Find where the given text appears and provide that cell's center as (x, y) coordinate. 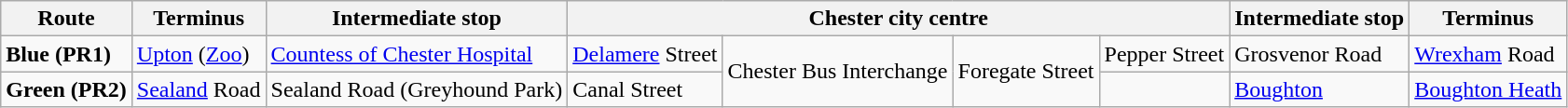
Blue (PR1) (67, 54)
Route (67, 19)
Chester Bus Interchange (837, 72)
Boughton Heath (1488, 89)
Sealand Road (199, 89)
Canal Street (645, 89)
Chester city centre (899, 19)
Delamere Street (645, 54)
Wrexham Road (1488, 54)
Countess of Chester Hospital (417, 54)
Pepper Street (1164, 54)
Upton (Zoo) (199, 54)
Sealand Road (Greyhound Park) (417, 89)
Foregate Street (1025, 72)
Grosvenor Road (1320, 54)
Boughton (1320, 89)
Green (PR2) (67, 89)
